Find where the given text appears and provide that cell's center as [X, Y] coordinate. 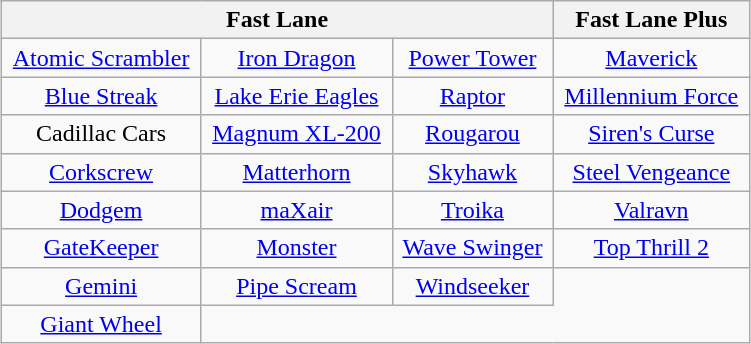
Giant Wheel [101, 324]
Iron Dragon [296, 58]
Millennium Force [652, 96]
Raptor [472, 96]
Power Tower [472, 58]
Siren's Curse [652, 134]
Atomic Scrambler [101, 58]
Dodgem [101, 210]
Cadillac Cars [101, 134]
Windseeker [472, 286]
Wave Swinger [472, 248]
Steel Vengeance [652, 172]
Top Thrill 2 [652, 248]
Magnum XL-200 [296, 134]
GateKeeper [101, 248]
Skyhawk [472, 172]
maXair [296, 210]
Fast Lane Plus [652, 20]
Rougarou [472, 134]
Matterhorn [296, 172]
Corkscrew [101, 172]
Monster [296, 248]
Gemini [101, 286]
Maverick [652, 58]
Lake Erie Eagles [296, 96]
Valravn [652, 210]
Pipe Scream [296, 286]
Blue Streak [101, 96]
Fast Lane [277, 20]
Troika [472, 210]
